Determine the [x, y] coordinate at the center of the cell enclosing the given text.  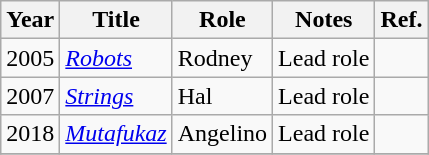
Notes [324, 20]
2007 [30, 96]
Angelino [222, 134]
Robots [116, 58]
2018 [30, 134]
Title [116, 20]
Hal [222, 96]
Role [222, 20]
2005 [30, 58]
Ref. [402, 20]
Mutafukaz [116, 134]
Rodney [222, 58]
Strings [116, 96]
Year [30, 20]
